Determine the [X, Y] coordinate at the center of the cell enclosing the given text.  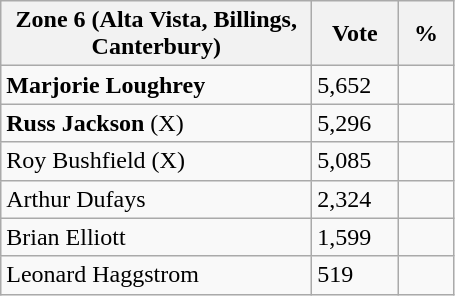
% [426, 34]
Brian Elliott [156, 237]
5,652 [355, 85]
5,085 [355, 161]
Zone 6 (Alta Vista, Billings, Canterbury) [156, 34]
Russ Jackson (X) [156, 123]
2,324 [355, 199]
5,296 [355, 123]
1,599 [355, 237]
Leonard Haggstrom [156, 275]
Vote [355, 34]
Arthur Dufays [156, 199]
Roy Bushfield (X) [156, 161]
519 [355, 275]
Marjorie Loughrey [156, 85]
